Return the [X, Y] coordinate for the center point of the cell that contains the specified text.  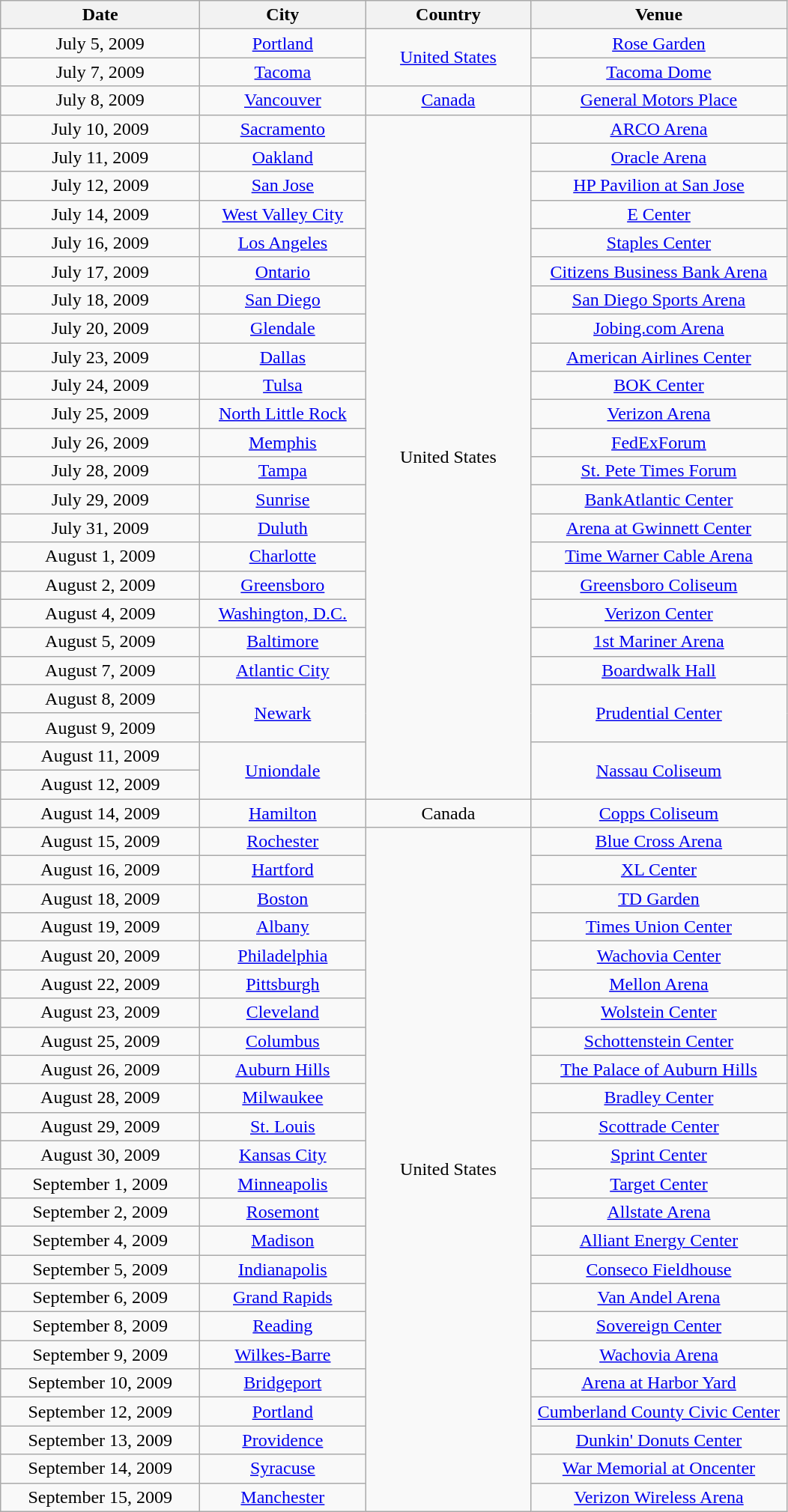
Van Andel Arena [659, 1298]
September 8, 2009 [100, 1326]
Auburn Hills [283, 1069]
Mellon Arena [659, 984]
San Diego Sports Arena [659, 300]
September 1, 2009 [100, 1183]
ARCO Arena [659, 129]
August 23, 2009 [100, 1012]
Charlotte [283, 556]
Alliant Energy Center [659, 1240]
Wachovia Center [659, 956]
Sprint Center [659, 1155]
July 28, 2009 [100, 471]
August 22, 2009 [100, 984]
Verizon Center [659, 613]
July 10, 2009 [100, 129]
TD Garden [659, 899]
Allstate Arena [659, 1212]
Hartford [283, 870]
Vancouver [283, 100]
Venue [659, 15]
Tacoma [283, 72]
August 4, 2009 [100, 613]
Los Angeles [283, 243]
Arena at Gwinnett Center [659, 528]
August 1, 2009 [100, 556]
Dunkin' Donuts Center [659, 1440]
August 28, 2009 [100, 1098]
Target Center [659, 1183]
Conseco Fieldhouse [659, 1269]
Wachovia Arena [659, 1355]
August 20, 2009 [100, 956]
September 10, 2009 [100, 1383]
July 26, 2009 [100, 443]
Indianapolis [283, 1269]
August 19, 2009 [100, 927]
Duluth [283, 528]
July 14, 2009 [100, 214]
Tulsa [283, 386]
July 23, 2009 [100, 357]
September 15, 2009 [100, 1497]
War Memorial at Oncenter [659, 1469]
Madison [283, 1240]
Rochester [283, 842]
Dallas [283, 357]
BankAtlantic Center [659, 500]
Atlantic City [283, 670]
Tampa [283, 471]
August 25, 2009 [100, 1041]
July 18, 2009 [100, 300]
July 24, 2009 [100, 386]
Cleveland [283, 1012]
St. Pete Times Forum [659, 471]
HP Pavilion at San Jose [659, 186]
Syracuse [283, 1469]
July 29, 2009 [100, 500]
FedExForum [659, 443]
Kansas City [283, 1155]
Albany [283, 927]
Nassau Coliseum [659, 770]
September 13, 2009 [100, 1440]
September 6, 2009 [100, 1298]
August 2, 2009 [100, 585]
Verizon Wireless Arena [659, 1497]
XL Center [659, 870]
September 9, 2009 [100, 1355]
Baltimore [283, 642]
Copps Coliseum [659, 813]
The Palace of Auburn Hills [659, 1069]
July 8, 2009 [100, 100]
August 8, 2009 [100, 699]
Times Union Center [659, 927]
Ontario [283, 271]
Prudential Center [659, 713]
Boardwalk Hall [659, 670]
Boston [283, 899]
July 5, 2009 [100, 43]
Providence [283, 1440]
Arena at Harbor Yard [659, 1383]
E Center [659, 214]
Wilkes-Barre [283, 1355]
Bridgeport [283, 1383]
Newark [283, 713]
General Motors Place [659, 100]
August 26, 2009 [100, 1069]
July 16, 2009 [100, 243]
Verizon Arena [659, 414]
Hamilton [283, 813]
Tacoma Dome [659, 72]
Citizens Business Bank Arena [659, 271]
St. Louis [283, 1126]
Oakland [283, 157]
Date [100, 15]
August 16, 2009 [100, 870]
Rosemont [283, 1212]
Milwaukee [283, 1098]
Sunrise [283, 500]
San Jose [283, 186]
Washington, D.C. [283, 613]
American Airlines Center [659, 357]
July 31, 2009 [100, 528]
Sovereign Center [659, 1326]
Pittsburgh [283, 984]
Grand Rapids [283, 1298]
September 4, 2009 [100, 1240]
August 18, 2009 [100, 899]
Uniondale [283, 770]
July 7, 2009 [100, 72]
Staples Center [659, 243]
July 25, 2009 [100, 414]
Wolstein Center [659, 1012]
Jobing.com Arena [659, 328]
Schottenstein Center [659, 1041]
Minneapolis [283, 1183]
Time Warner Cable Arena [659, 556]
August 30, 2009 [100, 1155]
Greensboro [283, 585]
Memphis [283, 443]
City [283, 15]
Columbus [283, 1041]
Sacramento [283, 129]
August 15, 2009 [100, 842]
San Diego [283, 300]
August 9, 2009 [100, 727]
September 14, 2009 [100, 1469]
Reading [283, 1326]
BOK Center [659, 386]
Philadelphia [283, 956]
September 2, 2009 [100, 1212]
August 29, 2009 [100, 1126]
Country [448, 15]
Greensboro Coliseum [659, 585]
September 12, 2009 [100, 1412]
July 11, 2009 [100, 157]
July 17, 2009 [100, 271]
Rose Garden [659, 43]
August 14, 2009 [100, 813]
Glendale [283, 328]
1st Mariner Arena [659, 642]
July 20, 2009 [100, 328]
August 7, 2009 [100, 670]
August 5, 2009 [100, 642]
Scottrade Center [659, 1126]
Oracle Arena [659, 157]
Manchester [283, 1497]
Bradley Center [659, 1098]
July 12, 2009 [100, 186]
September 5, 2009 [100, 1269]
Blue Cross Arena [659, 842]
August 11, 2009 [100, 756]
North Little Rock [283, 414]
West Valley City [283, 214]
Cumberland County Civic Center [659, 1412]
August 12, 2009 [100, 784]
